Capture the cell that displays the provided text and extract its [x, y] central coordinate. 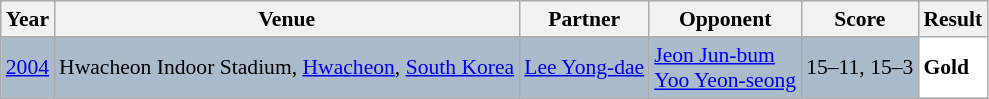
Score [860, 19]
2004 [28, 68]
15–11, 15–3 [860, 68]
Venue [286, 19]
Gold [952, 68]
Opponent [725, 19]
Lee Yong-dae [584, 68]
Year [28, 19]
Jeon Jun-bum Yoo Yeon-seong [725, 68]
Partner [584, 19]
Result [952, 19]
Hwacheon Indoor Stadium, Hwacheon, South Korea [286, 68]
